Return the [X, Y] coordinate for the center point of the cell that contains the specified text.  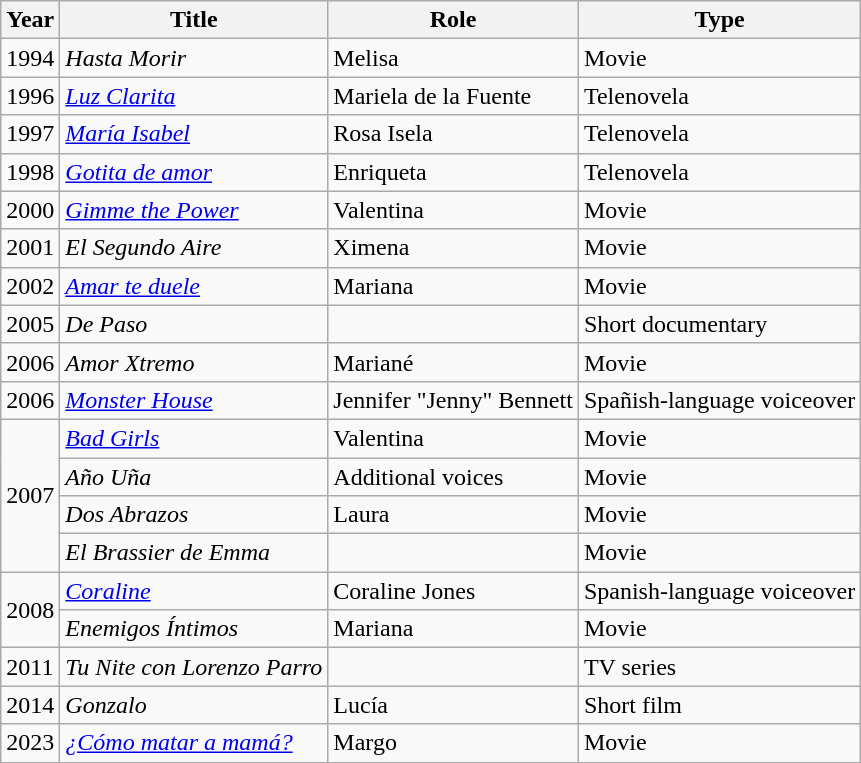
Bad Girls [194, 438]
Rosa Isela [454, 134]
Short documentary [719, 324]
Spanish-language voiceover [719, 591]
El Segundo Aire [194, 248]
Hasta Morir [194, 58]
Coraline [194, 591]
Margo [454, 743]
Mariané [454, 362]
Gonzalo [194, 705]
Enriqueta [454, 172]
Tu Nite con Lorenzo Parro [194, 667]
Monster House [194, 400]
1998 [30, 172]
2023 [30, 743]
¿Cómo matar a mamá? [194, 743]
De Paso [194, 324]
Year [30, 20]
2000 [30, 210]
Jennifer "Jenny" Bennett [454, 400]
Spañish-language voiceover [719, 400]
El Brassier de Emma [194, 553]
Gotita de amor [194, 172]
Gimme the Power [194, 210]
1997 [30, 134]
Coraline Jones [454, 591]
Laura [454, 515]
TV series [719, 667]
1994 [30, 58]
2008 [30, 610]
Luz Clarita [194, 96]
Title [194, 20]
Additional voices [454, 477]
Mariela de la Fuente [454, 96]
2014 [30, 705]
Ximena [454, 248]
Dos Abrazos [194, 515]
2001 [30, 248]
Lucía [454, 705]
1996 [30, 96]
2002 [30, 286]
Año Uña [194, 477]
Melisa [454, 58]
Role [454, 20]
Amor Xtremo [194, 362]
2007 [30, 495]
Amar te duele [194, 286]
Type [719, 20]
Short film [719, 705]
Enemigos Íntimos [194, 629]
2011 [30, 667]
2005 [30, 324]
María Isabel [194, 134]
